Find where the given text appears and provide that cell's center as [x, y] coordinate. 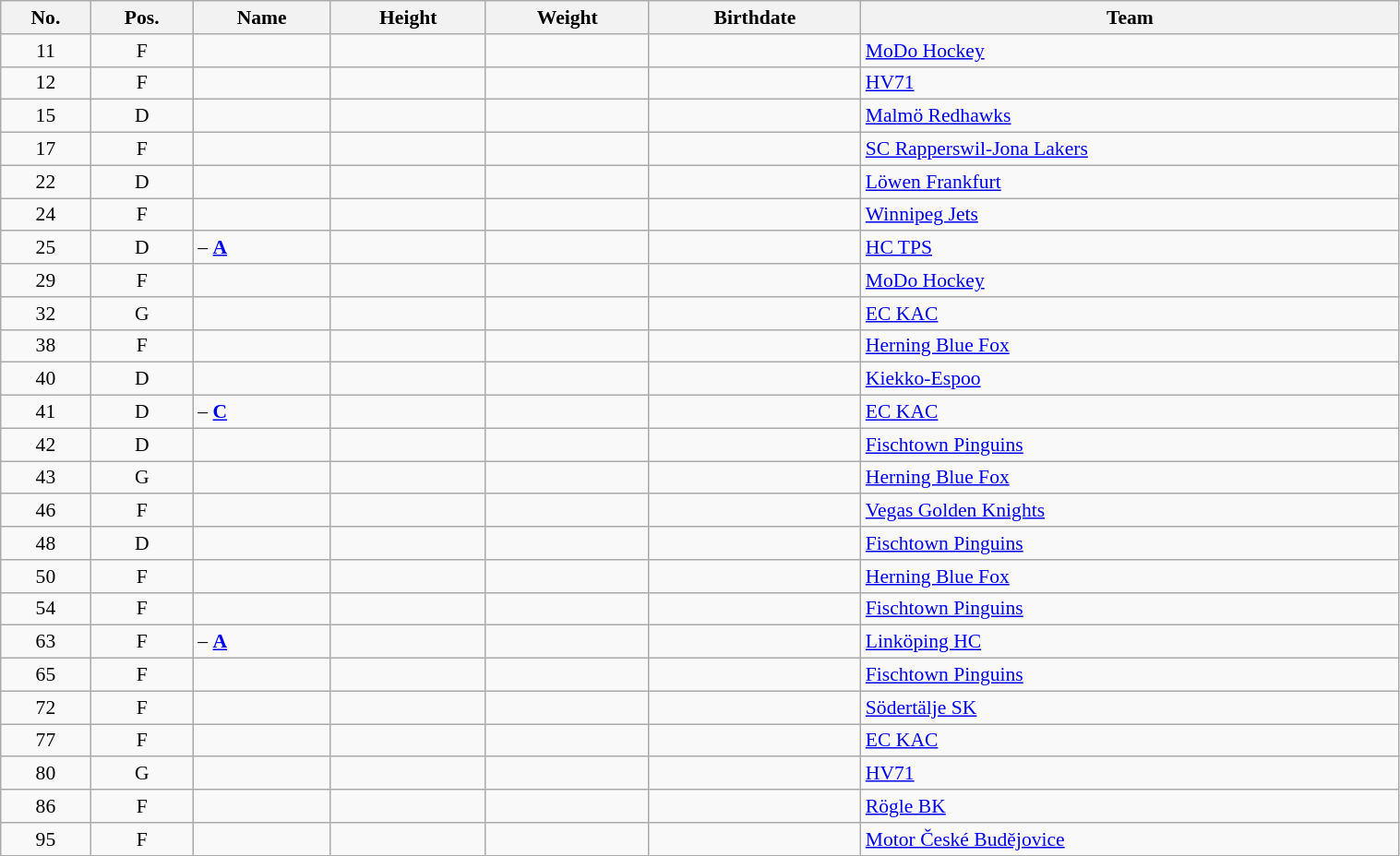
29 [46, 280]
25 [46, 248]
Winnipeg Jets [1130, 215]
SC Rapperswil-Jona Lakers [1130, 149]
11 [46, 51]
Löwen Frankfurt [1130, 182]
– C [262, 412]
65 [46, 675]
42 [46, 445]
86 [46, 806]
12 [46, 83]
43 [46, 478]
41 [46, 412]
22 [46, 182]
54 [46, 609]
38 [46, 346]
77 [46, 741]
Name [262, 18]
Motor České Budějovice [1130, 839]
Pos. [142, 18]
Linköping HC [1130, 642]
Weight [567, 18]
80 [46, 774]
32 [46, 314]
15 [46, 116]
HC TPS [1130, 248]
95 [46, 839]
72 [46, 707]
24 [46, 215]
Södertälje SK [1130, 707]
No. [46, 18]
46 [46, 511]
63 [46, 642]
Malmö Redhawks [1130, 116]
Birthdate [755, 18]
50 [46, 577]
Team [1130, 18]
48 [46, 543]
17 [46, 149]
Vegas Golden Knights [1130, 511]
Height [408, 18]
Kiekko-Espoo [1130, 379]
Rögle BK [1130, 806]
40 [46, 379]
